Locate the cell with the specified text and output its [x, y] center coordinate. 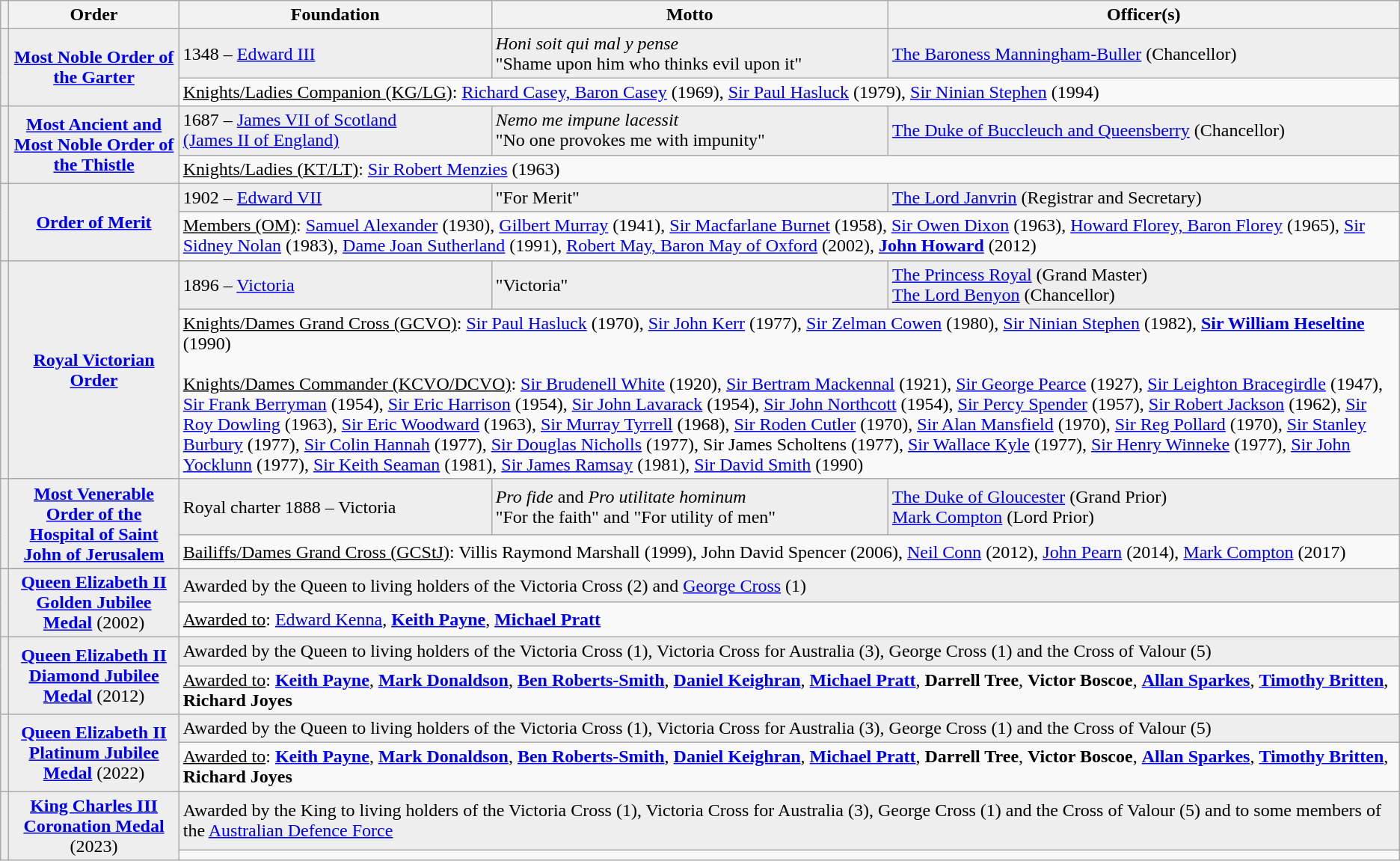
Foundation [335, 15]
Honi soit qui mal y pense"Shame upon him who thinks evil upon it" [690, 54]
Officer(s) [1143, 15]
Most Noble Order of the Garter [94, 67]
1687 – James VII of Scotland(James II of England) [335, 130]
The Lord Janvrin (Registrar and Secretary) [1143, 197]
Order [94, 15]
Knights/Ladies Companion (KG/LG): Richard Casey, Baron Casey (1969), Sir Paul Hasluck (1979), Sir Ninian Stephen (1994) [789, 92]
Nemo me impune lacessit"No one provokes me with impunity" [690, 130]
1896 – Victoria [335, 284]
"Victoria" [690, 284]
Most Venerable Order of the Hospital of Saint John of Jerusalem [94, 524]
Motto [690, 15]
Queen Elizabeth II Golden Jubilee Medal (2002) [94, 602]
Royal charter 1888 – Victoria [335, 507]
The Princess Royal (Grand Master) The Lord Benyon (Chancellor) [1143, 284]
"For Merit" [690, 197]
Awarded by the Queen to living holders of the Victoria Cross (2) and George Cross (1) [789, 585]
King Charles III Coronation Medal (2023) [94, 826]
The Baroness Manningham-Buller (Chancellor) [1143, 54]
Queen Elizabeth II Diamond Jubilee Medal (2012) [94, 675]
Queen Elizabeth II Platinum Jubilee Medal (2022) [94, 753]
Most Ancient and Most Noble Order of the Thistle [94, 145]
The Duke of Buccleuch and Queensberry (Chancellor) [1143, 130]
Awarded to: Edward Kenna, Keith Payne, Michael Pratt [789, 619]
Royal Victorian Order [94, 370]
Order of Merit [94, 221]
1348 – Edward III [335, 54]
Knights/Ladies (KT/LT): Sir Robert Menzies (1963) [789, 169]
1902 – Edward VII [335, 197]
The Duke of Gloucester (Grand Prior)Mark Compton (Lord Prior) [1143, 507]
Pro fide and Pro utilitate hominum"For the faith" and "For utility of men" [690, 507]
